Pinpoint the cell where the given text exists, returning its [x, y] midpoint coordinate. 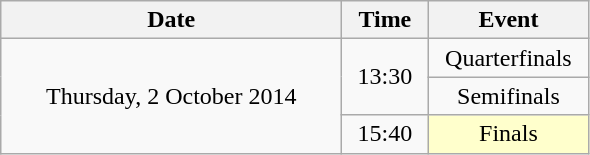
Date [172, 20]
15:40 [385, 134]
Finals [508, 134]
Event [508, 20]
Time [385, 20]
Thursday, 2 October 2014 [172, 96]
Quarterfinals [508, 58]
13:30 [385, 77]
Semifinals [508, 96]
